Return [x, y] of the center of cell containing provided text 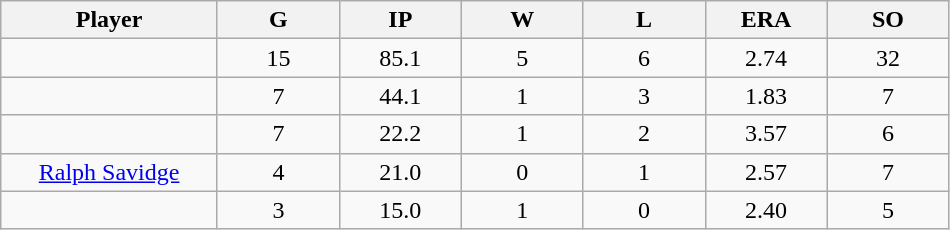
SO [888, 20]
IP [400, 20]
2.57 [766, 172]
85.1 [400, 58]
15 [278, 58]
1.83 [766, 96]
21.0 [400, 172]
Player [110, 20]
Ralph Savidge [110, 172]
2.74 [766, 58]
ERA [766, 20]
44.1 [400, 96]
3.57 [766, 134]
L [644, 20]
4 [278, 172]
32 [888, 58]
G [278, 20]
15.0 [400, 210]
W [522, 20]
22.2 [400, 134]
2.40 [766, 210]
2 [644, 134]
